Pinpoint the cell where the given text exists, returning its (x, y) midpoint coordinate. 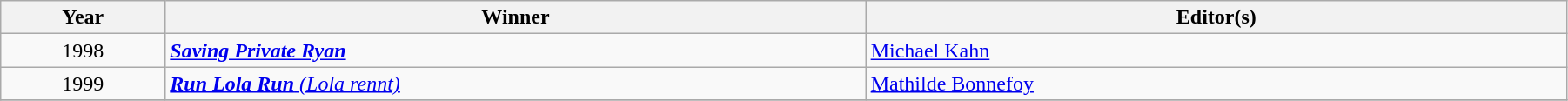
Run Lola Run (Lola rennt) (515, 84)
Winner (515, 17)
1999 (84, 84)
Michael Kahn (1216, 50)
1998 (84, 50)
Editor(s) (1216, 17)
Saving Private Ryan (515, 50)
Year (84, 17)
Mathilde Bonnefoy (1216, 84)
